Pinpoint the cell where the given text exists, returning its (x, y) midpoint coordinate. 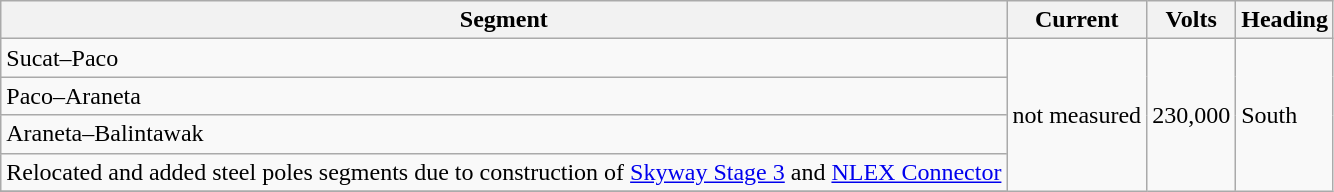
Current (1077, 20)
not measured (1077, 115)
Relocated and added steel poles segments due to construction of Skyway Stage 3 and NLEX Connector (504, 172)
Sucat–Paco (504, 58)
Volts (1192, 20)
Paco–Araneta (504, 96)
Segment (504, 20)
230,000 (1192, 115)
Araneta–Balintawak (504, 134)
South (1285, 115)
Heading (1285, 20)
